Return (X, Y) of the center of cell containing provided text 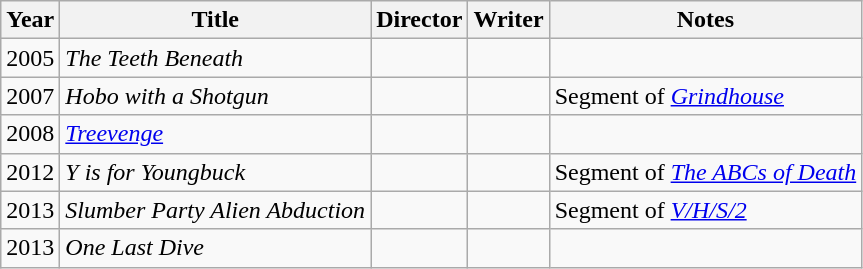
The Teeth Beneath (216, 58)
Slumber Party Alien Abduction (216, 210)
Segment of V/H/S/2 (706, 210)
Segment of Grindhouse (706, 96)
Year (30, 20)
Treevenge (216, 134)
Writer (508, 20)
2008 (30, 134)
Y is for Youngbuck (216, 172)
Director (420, 20)
2007 (30, 96)
2012 (30, 172)
One Last Dive (216, 248)
Notes (706, 20)
2005 (30, 58)
Title (216, 20)
Segment of The ABCs of Death (706, 172)
Hobo with a Shotgun (216, 96)
